Pinpoint the cell where the given text exists, returning its [x, y] midpoint coordinate. 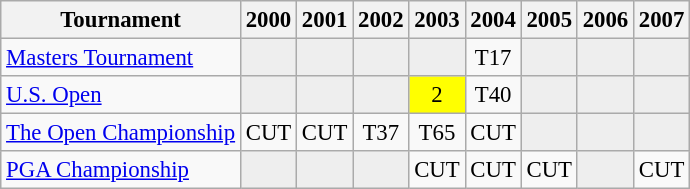
2006 [605, 20]
2000 [268, 20]
PGA Championship [121, 170]
2 [437, 95]
2003 [437, 20]
U.S. Open [121, 95]
2004 [493, 20]
T37 [381, 133]
2002 [381, 20]
2007 [661, 20]
2005 [549, 20]
T17 [493, 58]
The Open Championship [121, 133]
Tournament [121, 20]
Masters Tournament [121, 58]
2001 [325, 20]
T40 [493, 95]
T65 [437, 133]
